Output the [X, Y] coordinate of the center of the cell containing the given text.  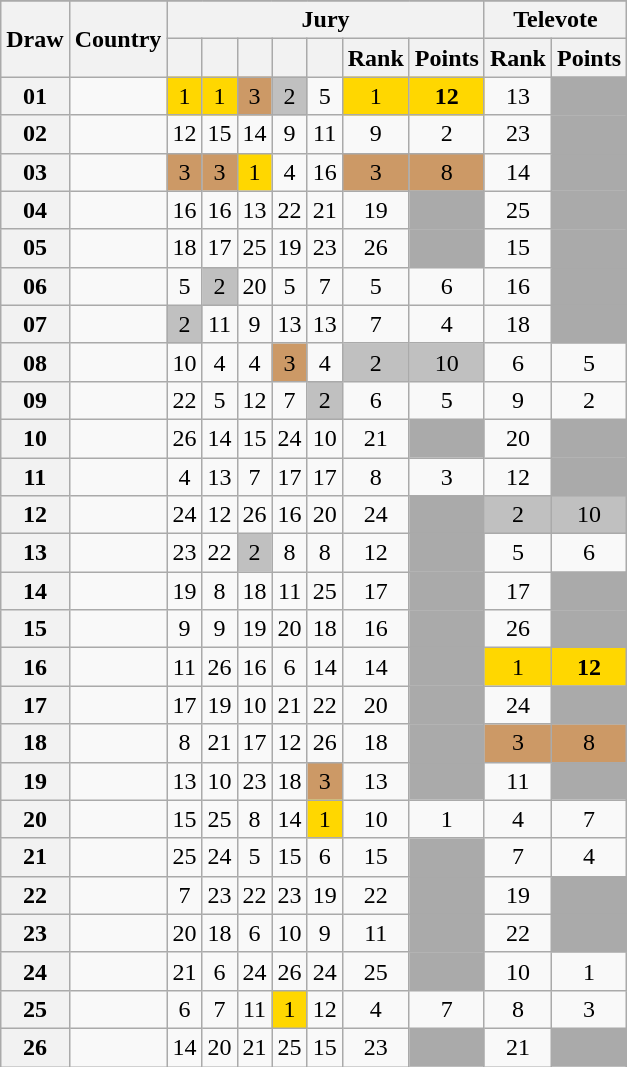
04 [35, 210]
05 [35, 248]
09 [35, 400]
03 [35, 172]
02 [35, 134]
06 [35, 286]
Televote [555, 20]
01 [35, 96]
07 [35, 324]
08 [35, 362]
Jury [326, 20]
Draw [35, 39]
Country [118, 39]
